Locate the cell with the specified text and output its (x, y) center coordinate. 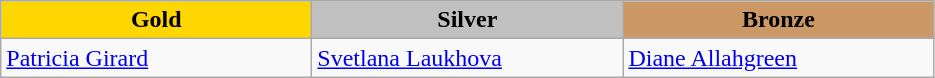
Bronze (778, 20)
Patricia Girard (156, 58)
Svetlana Laukhova (468, 58)
Silver (468, 20)
Gold (156, 20)
Diane Allahgreen (778, 58)
